Determine the [X, Y] coordinate at the center of the cell enclosing the given text.  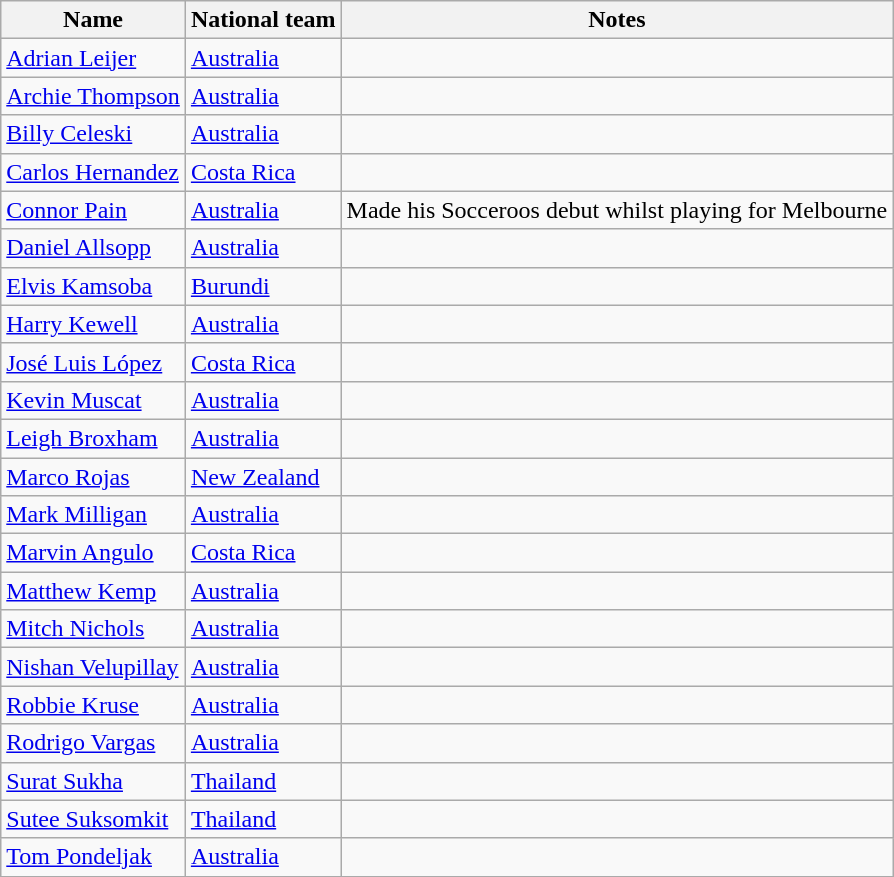
Matthew Kemp [94, 591]
Billy Celeski [94, 134]
Tom Pondeljak [94, 857]
National team [263, 20]
Adrian Leijer [94, 58]
Marco Rojas [94, 477]
Sutee Suksomkit [94, 819]
José Luis López [94, 362]
Marvin Angulo [94, 553]
New Zealand [263, 477]
Kevin Muscat [94, 400]
Archie Thompson [94, 96]
Carlos Hernandez [94, 172]
Connor Pain [94, 210]
Made his Socceroos debut whilst playing for Melbourne [617, 210]
Robbie Kruse [94, 705]
Elvis Kamsoba [94, 286]
Name [94, 20]
Leigh Broxham [94, 438]
Rodrigo Vargas [94, 743]
Notes [617, 20]
Surat Sukha [94, 781]
Harry Kewell [94, 324]
Daniel Allsopp [94, 248]
Burundi [263, 286]
Nishan Velupillay [94, 667]
Mitch Nichols [94, 629]
Mark Milligan [94, 515]
